Provide the [X, Y] coordinate of the cell's center where the given text is located.  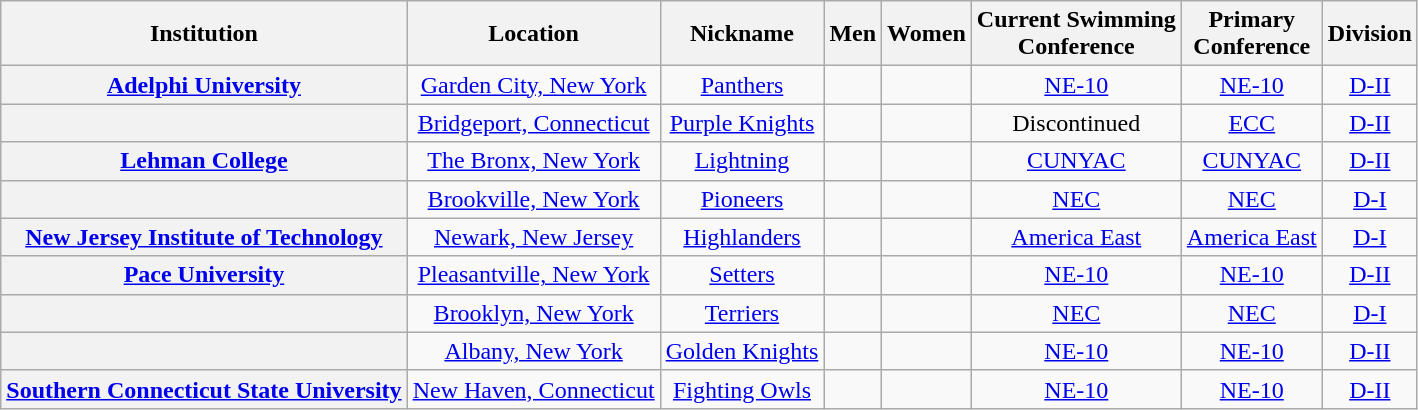
Discontinued [1076, 123]
Adelphi University [204, 85]
Albany, New York [534, 351]
New Haven, Connecticut [534, 389]
Purple Knights [742, 123]
Division [1370, 34]
Newark, New Jersey [534, 237]
Nickname [742, 34]
Garden City, New York [534, 85]
Panthers [742, 85]
Women [927, 34]
New Jersey Institute of Technology [204, 237]
Lehman College [204, 161]
Brookville, New York [534, 199]
Lightning [742, 161]
Highlanders [742, 237]
Men [853, 34]
Golden Knights [742, 351]
The Bronx, New York [534, 161]
Pleasantville, New York [534, 275]
Setters [742, 275]
Location [534, 34]
Pace University [204, 275]
Brooklyn, New York [534, 313]
PrimaryConference [1252, 34]
Terriers [742, 313]
Current SwimmingConference [1076, 34]
ECC [1252, 123]
Southern Connecticut State University [204, 389]
Pioneers [742, 199]
Fighting Owls [742, 389]
Institution [204, 34]
Bridgeport, Connecticut [534, 123]
